Search for the cell housing the specified text and yield its [X, Y] center coordinate. 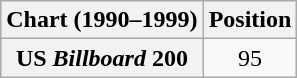
Position [250, 20]
US Billboard 200 [102, 58]
Chart (1990–1999) [102, 20]
95 [250, 58]
